Return the (x, y) coordinate for the center point of the cell that contains the specified text.  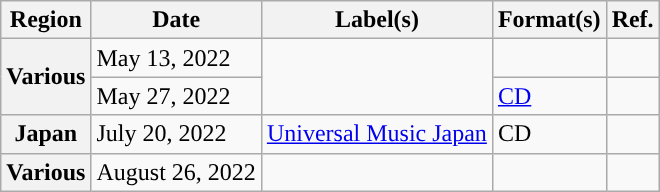
Region (46, 20)
Ref. (632, 20)
Format(s) (549, 20)
Japan (46, 134)
Universal Music Japan (376, 134)
Date (176, 20)
May 13, 2022 (176, 58)
Label(s) (376, 20)
August 26, 2022 (176, 172)
July 20, 2022 (176, 134)
May 27, 2022 (176, 96)
